Determine the (X, Y) coordinate at the center of the cell enclosing the given text.  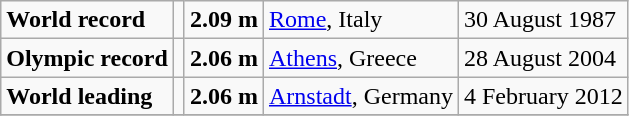
World record (88, 20)
Rome, Italy (360, 20)
30 August 1987 (543, 20)
28 August 2004 (543, 58)
Olympic record (88, 58)
4 February 2012 (543, 96)
Arnstadt, Germany (360, 96)
2.09 m (224, 20)
Athens, Greece (360, 58)
World leading (88, 96)
